Detect which cell encompasses the target text, then output its (X, Y) center coordinate. 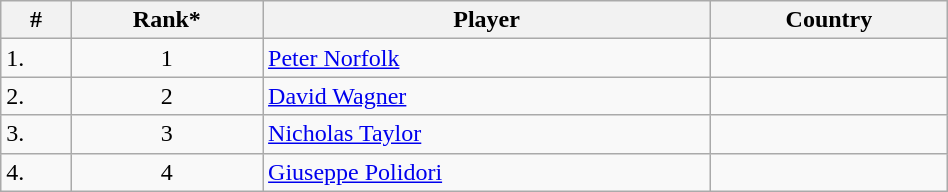
# (36, 20)
Rank* (166, 20)
Player (487, 20)
3. (36, 134)
3 (166, 134)
1. (36, 58)
4 (166, 172)
4. (36, 172)
Peter Norfolk (487, 58)
Giuseppe Polidori (487, 172)
Nicholas Taylor (487, 134)
1 (166, 58)
2 (166, 96)
David Wagner (487, 96)
2. (36, 96)
Country (830, 20)
